Return (X, Y) of the center of cell containing provided text 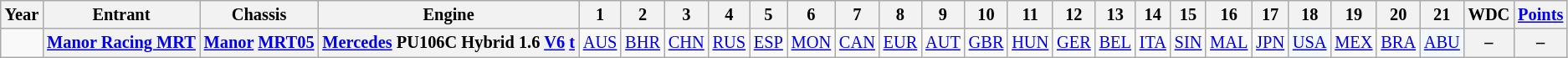
GER (1074, 43)
HUN (1030, 43)
15 (1188, 14)
CAN (857, 43)
2 (643, 14)
AUS (600, 43)
8 (900, 14)
CHN (686, 43)
1 (600, 14)
Mercedes PU106C Hybrid 1.6 V6 t (448, 43)
6 (812, 14)
Entrant (121, 14)
12 (1074, 14)
Manor Racing MRT (121, 43)
Year (22, 14)
AUT (943, 43)
GBR (986, 43)
17 (1270, 14)
EUR (900, 43)
WDC (1489, 14)
5 (768, 14)
16 (1228, 14)
MAL (1228, 43)
ABU (1442, 43)
JPN (1270, 43)
4 (730, 14)
SIN (1188, 43)
11 (1030, 14)
14 (1153, 14)
BRA (1398, 43)
13 (1115, 14)
10 (986, 14)
3 (686, 14)
Manor MRT05 (259, 43)
19 (1354, 14)
7 (857, 14)
ESP (768, 43)
Chassis (259, 14)
BEL (1115, 43)
Engine (448, 14)
USA (1309, 43)
RUS (730, 43)
9 (943, 14)
Points (1540, 14)
BHR (643, 43)
21 (1442, 14)
MEX (1354, 43)
18 (1309, 14)
MON (812, 43)
ITA (1153, 43)
20 (1398, 14)
